Return (X, Y) of the center of cell containing provided text 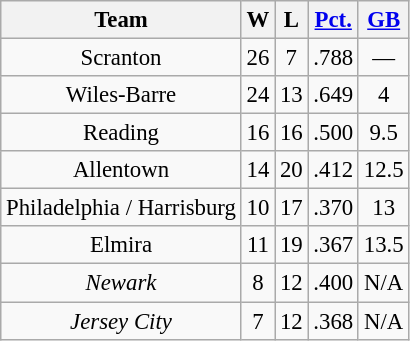
9.5 (383, 133)
19 (292, 245)
11 (258, 245)
24 (258, 95)
10 (258, 208)
GB (383, 20)
.412 (333, 170)
Elmira (121, 245)
17 (292, 208)
13.5 (383, 245)
20 (292, 170)
Philadelphia / Harrisburg (121, 208)
.500 (333, 133)
Team (121, 20)
Pct. (333, 20)
Reading (121, 133)
Wiles-Barre (121, 95)
14 (258, 170)
.400 (333, 283)
.370 (333, 208)
26 (258, 58)
4 (383, 95)
.368 (333, 321)
Jersey City (121, 321)
12.5 (383, 170)
.788 (333, 58)
Allentown (121, 170)
Newark (121, 283)
Scranton (121, 58)
.649 (333, 95)
.367 (333, 245)
8 (258, 283)
L (292, 20)
W (258, 20)
— (383, 58)
